Extract the [x, y] coordinate from the center of the cell holding the provided text.  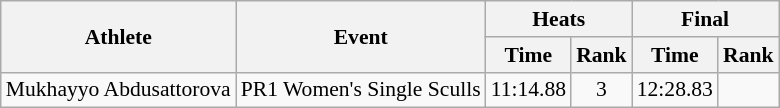
Event [361, 36]
PR1 Women's Single Sculls [361, 90]
Heats [559, 19]
Mukhayyo Abdusattorova [118, 90]
3 [602, 90]
Final [706, 19]
Athlete [118, 36]
11:14.88 [528, 90]
12:28.83 [675, 90]
